Pinpoint the cell where the given text exists, returning its (X, Y) midpoint coordinate. 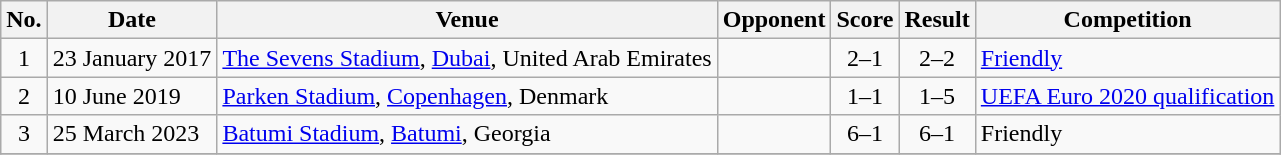
2 (24, 96)
No. (24, 20)
The Sevens Stadium, Dubai, United Arab Emirates (467, 58)
UEFA Euro 2020 qualification (1128, 96)
1–1 (865, 96)
Competition (1128, 20)
10 June 2019 (132, 96)
Parken Stadium, Copenhagen, Denmark (467, 96)
1–5 (937, 96)
3 (24, 134)
Score (865, 20)
Batumi Stadium, Batumi, Georgia (467, 134)
1 (24, 58)
2–2 (937, 58)
Date (132, 20)
23 January 2017 (132, 58)
2–1 (865, 58)
Venue (467, 20)
Result (937, 20)
Opponent (774, 20)
25 March 2023 (132, 134)
